Scan for the cell matching the given text and deliver its [x, y] coordinate at center. 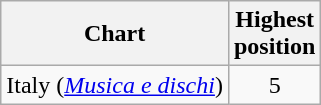
Italy (Musica e dischi) [115, 85]
Highestposition [274, 34]
5 [274, 85]
Chart [115, 34]
